Detect which cell encompasses the target text, then output its [x, y] center coordinate. 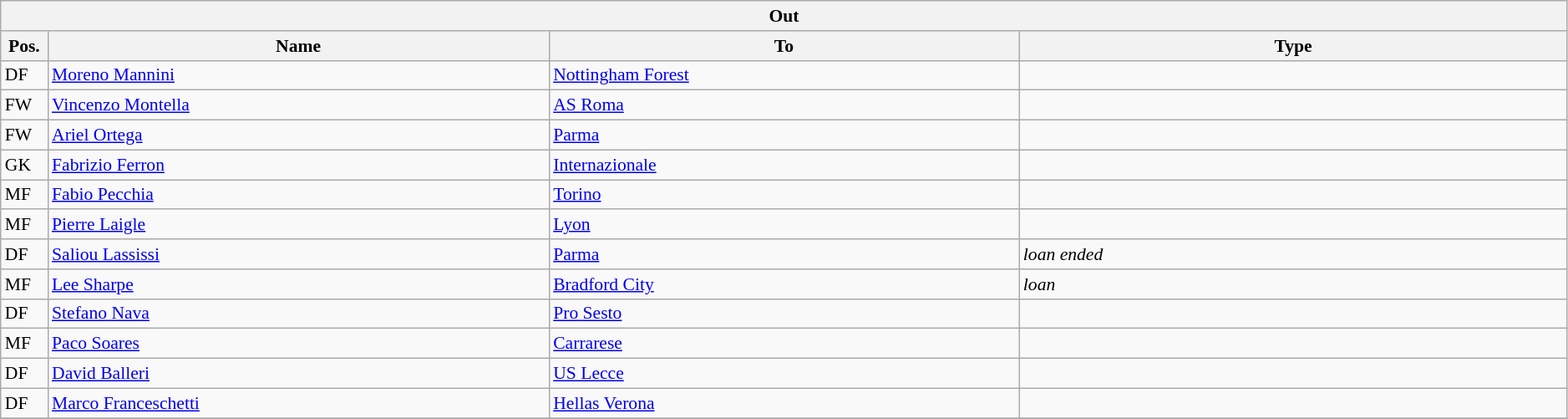
Pos. [24, 46]
loan ended [1293, 254]
Fabrizio Ferron [298, 165]
David Balleri [298, 374]
Internazionale [784, 165]
Carrarese [784, 344]
Fabio Pecchia [298, 195]
Lee Sharpe [298, 284]
Moreno Mannini [298, 75]
To [784, 46]
Pro Sesto [784, 314]
Bradford City [784, 284]
US Lecce [784, 374]
Hellas Verona [784, 403]
Lyon [784, 225]
Pierre Laigle [298, 225]
Out [784, 16]
Torino [784, 195]
Stefano Nava [298, 314]
Name [298, 46]
Vincenzo Montella [298, 105]
Ariel Ortega [298, 135]
GK [24, 165]
AS Roma [784, 105]
Paco Soares [298, 344]
Type [1293, 46]
Marco Franceschetti [298, 403]
Saliou Lassissi [298, 254]
loan [1293, 284]
Nottingham Forest [784, 75]
